Search for the cell housing the specified text and yield its [x, y] center coordinate. 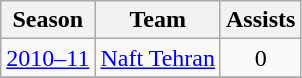
Season [48, 20]
Naft Tehran [158, 58]
Assists [260, 20]
Team [158, 20]
0 [260, 58]
2010–11 [48, 58]
